Search for the cell housing the specified text and yield its (X, Y) center coordinate. 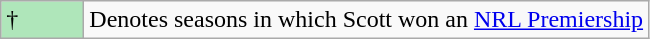
† (42, 20)
Denotes seasons in which Scott won an NRL Premiership (366, 20)
